From the cell containing the given text, extract its center point as (X, Y) coordinate. 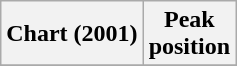
Peakposition (189, 34)
Chart (2001) (72, 34)
